Detect which cell encompasses the target text, then output its [X, Y] center coordinate. 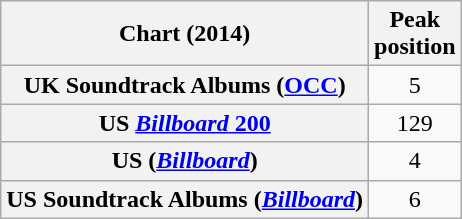
US Soundtrack Albums (Billboard) [185, 199]
UK Soundtrack Albums (OCC) [185, 85]
Chart (2014) [185, 34]
Peakposition [415, 34]
4 [415, 161]
129 [415, 123]
US Billboard 200 [185, 123]
5 [415, 85]
US (Billboard) [185, 161]
6 [415, 199]
